For the text-containing cell, return its midpoint in (x, y) coordinate format. 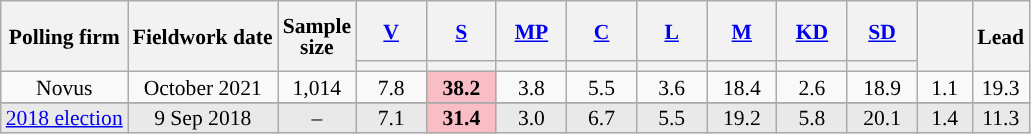
Novus (64, 86)
3.0 (531, 118)
20.1 (882, 118)
7.8 (391, 86)
1.1 (944, 86)
M (742, 31)
Lead (1000, 36)
Samplesize (317, 36)
18.9 (882, 86)
5.8 (812, 118)
S (461, 31)
31.4 (461, 118)
11.3 (1000, 118)
18.4 (742, 86)
1.4 (944, 118)
6.7 (601, 118)
2018 election (64, 118)
KD (812, 31)
3.6 (672, 86)
V (391, 31)
1,014 (317, 86)
19.3 (1000, 86)
C (601, 31)
MP (531, 31)
Fieldwork date (203, 36)
SD (882, 31)
19.2 (742, 118)
3.8 (531, 86)
October 2021 (203, 86)
38.2 (461, 86)
2.6 (812, 86)
7.1 (391, 118)
9 Sep 2018 (203, 118)
Polling firm (64, 36)
L (672, 31)
– (317, 118)
